Search for the cell housing the specified text and yield its (X, Y) center coordinate. 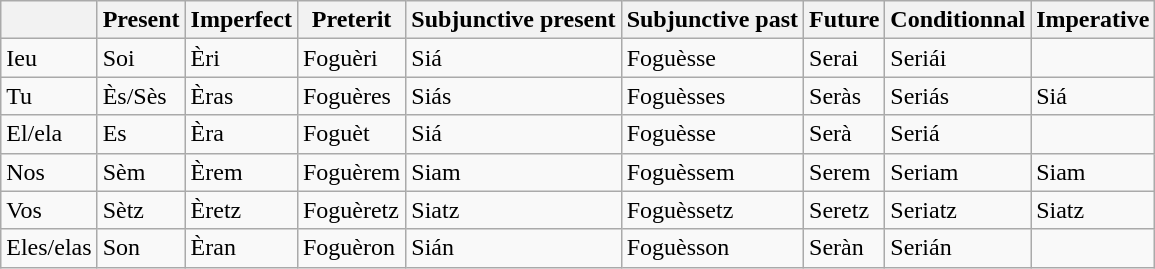
Serem (844, 172)
Eles/elas (49, 248)
Ès/Sès (141, 96)
Es (141, 134)
Tu (49, 96)
Subjunctive present (514, 20)
Èras (241, 96)
Èri (241, 58)
Sèm (141, 172)
Son (141, 248)
Serián (958, 248)
Foguèssem (712, 172)
Foguèsses (712, 96)
Seriatz (958, 210)
Foguèretz (351, 210)
Seràs (844, 96)
Subjunctive past (712, 20)
El/ela (49, 134)
Serà (844, 134)
Future (844, 20)
Imperative (1093, 20)
Foguèron (351, 248)
Seriái (958, 58)
Seriam (958, 172)
Siás (514, 96)
Foguèt (351, 134)
Foguèri (351, 58)
Èretz (241, 210)
Serai (844, 58)
Foguères (351, 96)
Foguèrem (351, 172)
Conditionnal (958, 20)
Foguèssetz (712, 210)
Èran (241, 248)
Soi (141, 58)
Seràn (844, 248)
Vos (49, 210)
Foguèsson (712, 248)
Ieu (49, 58)
Sián (514, 248)
Imperfect (241, 20)
Seriás (958, 96)
Sètz (141, 210)
Nos (49, 172)
Seretz (844, 210)
Seriá (958, 134)
Èrem (241, 172)
Èra (241, 134)
Present (141, 20)
Preterit (351, 20)
